Extract the (X, Y) coordinate from the center of the cell holding the provided text.  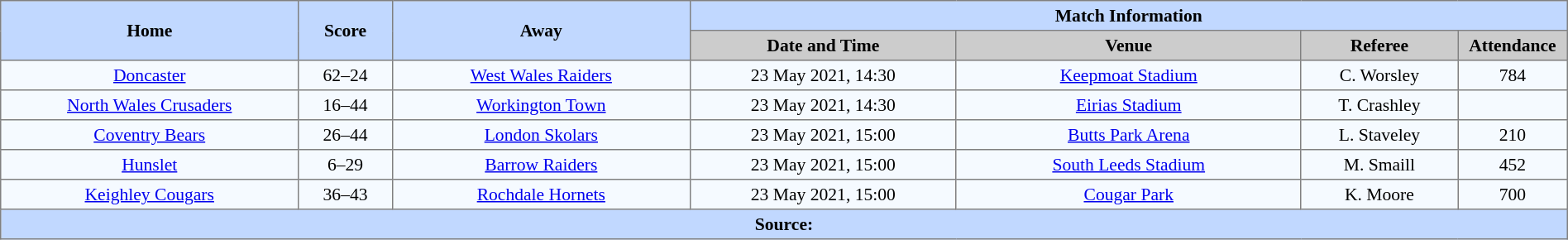
Venue (1128, 46)
Away (541, 31)
South Leeds Stadium (1128, 165)
Cougar Park (1128, 194)
700 (1513, 194)
L. Staveley (1379, 135)
Barrow Raiders (541, 165)
Keighley Cougars (150, 194)
62–24 (346, 75)
784 (1513, 75)
Rochdale Hornets (541, 194)
16–44 (346, 105)
M. Smaill (1379, 165)
Keepmoat Stadium (1128, 75)
West Wales Raiders (541, 75)
Score (346, 31)
Doncaster (150, 75)
26–44 (346, 135)
C. Worsley (1379, 75)
Hunslet (150, 165)
452 (1513, 165)
Eirias Stadium (1128, 105)
Coventry Bears (150, 135)
6–29 (346, 165)
36–43 (346, 194)
Attendance (1513, 46)
Home (150, 31)
Source: (784, 224)
Date and Time (823, 46)
Match Information (1128, 16)
K. Moore (1379, 194)
210 (1513, 135)
Workington Town (541, 105)
Butts Park Arena (1128, 135)
North Wales Crusaders (150, 105)
Referee (1379, 46)
T. Crashley (1379, 105)
London Skolars (541, 135)
